Locate the cell with the specified text and output its (X, Y) center coordinate. 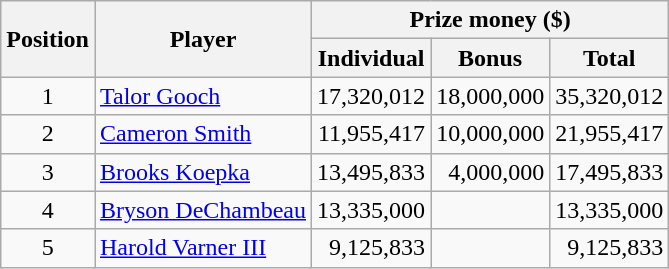
17,495,833 (610, 172)
3 (48, 172)
Prize money ($) (490, 20)
4,000,000 (490, 172)
Harold Varner III (202, 248)
4 (48, 210)
13,495,833 (372, 172)
Brooks Koepka (202, 172)
1 (48, 96)
35,320,012 (610, 96)
10,000,000 (490, 134)
21,955,417 (610, 134)
5 (48, 248)
17,320,012 (372, 96)
11,955,417 (372, 134)
Bryson DeChambeau (202, 210)
2 (48, 134)
Player (202, 39)
18,000,000 (490, 96)
Talor Gooch (202, 96)
Individual (372, 58)
Position (48, 39)
Cameron Smith (202, 134)
Total (610, 58)
Bonus (490, 58)
